Output the (X, Y) coordinate of the center of the cell containing the given text.  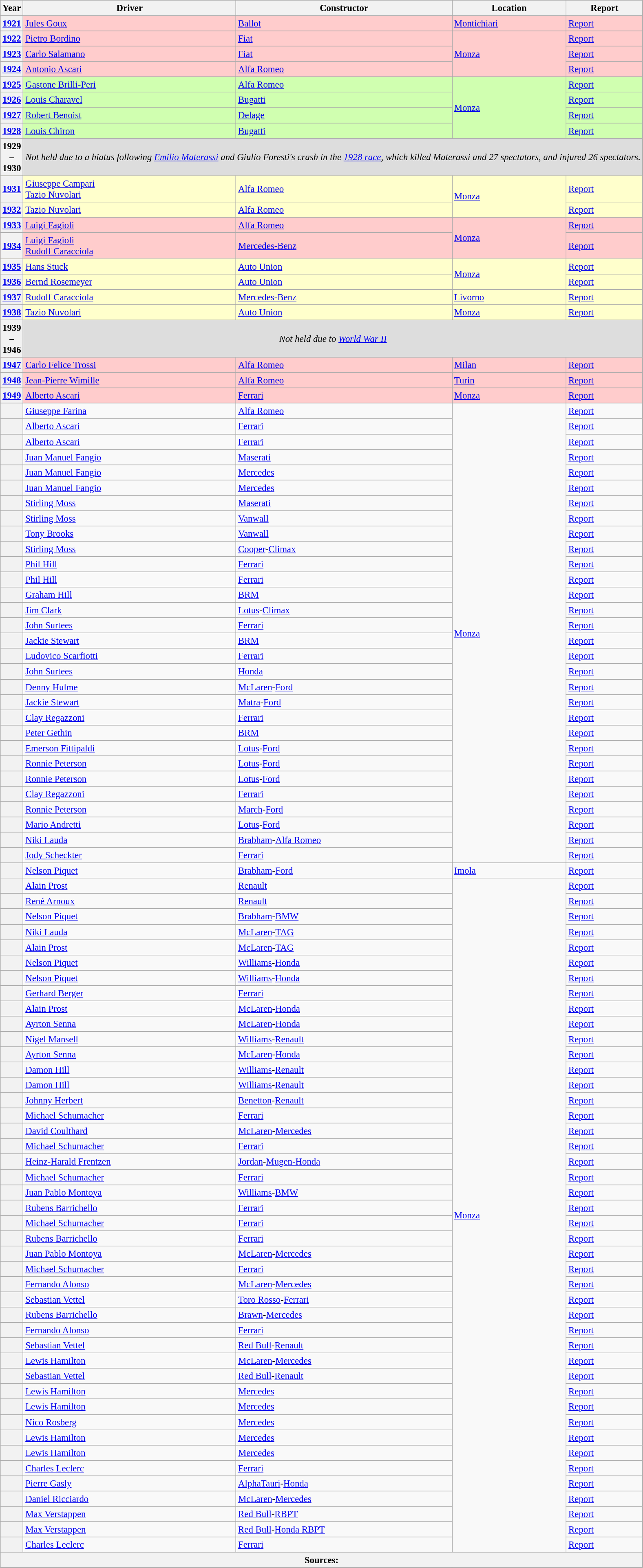
1931 (12, 189)
Toro Rosso-Ferrari (344, 1299)
McLaren-Ford (344, 687)
1947 (12, 365)
1949 (12, 396)
Emerson Fittipaldi (130, 748)
Honda (344, 672)
1925 (12, 85)
Carlo Felice Trossi (130, 365)
1933 (12, 225)
Pietro Bordino (130, 39)
Nigel Mansell (130, 1039)
Heinz-Harald Frentzen (130, 1162)
Jordan-Mugen-Honda (344, 1162)
Antonio Ascari (130, 69)
1937 (12, 297)
Matra-Ford (344, 702)
Jim Clark (130, 610)
Luigi Fagioli (130, 225)
Rudolf Caracciola (130, 297)
Giuseppe Farina (130, 411)
Location (509, 8)
Hans Stuck (130, 266)
Brawn-Mercedes (344, 1315)
Turin (509, 381)
1928 (12, 131)
Jody Scheckter (130, 855)
1923 (12, 54)
1922 (12, 39)
Robert Benoist (130, 115)
Daniel Ricciardo (130, 1499)
1939–1946 (12, 339)
1932 (12, 209)
Tony Brooks (130, 534)
Sources: (321, 1560)
Red Bull-Honda RBPT (344, 1529)
Brabham-Ford (344, 871)
Lotus-Climax (344, 610)
Cooper-Climax (344, 549)
Carlo Salamano (130, 54)
Ballot (344, 24)
Not held due to World War II (333, 339)
1938 (12, 313)
Driver (130, 8)
Brabham-Alfa Romeo (344, 840)
Nico Rosberg (130, 1422)
Luigi Fagioli Rudolf Caracciola (130, 246)
Milan (509, 365)
1924 (12, 69)
Denny Hulme (130, 687)
Gerhard Berger (130, 993)
Johnny Herbert (130, 1101)
Year (12, 8)
Bernd Rosemeyer (130, 282)
1936 (12, 282)
AlphaTauri-Honda (344, 1484)
Constructor (344, 8)
Louis Chiron (130, 131)
Pierre Gasly (130, 1484)
1948 (12, 381)
Giuseppe Campari Tazio Nuvolari (130, 189)
Delage (344, 115)
René Arnoux (130, 901)
Benetton-Renault (344, 1101)
Jean-Pierre Wimille (130, 381)
Montichiari (509, 24)
1934 (12, 246)
Ludovico Scarfiotti (130, 656)
1935 (12, 266)
Brabham-BMW (344, 917)
Livorno (509, 297)
Jules Goux (130, 24)
Mario Andretti (130, 825)
Gastone Brilli-Peri (130, 85)
Peter Gethin (130, 733)
1927 (12, 115)
Imola (509, 871)
Graham Hill (130, 595)
1921 (12, 24)
David Coulthard (130, 1131)
March-Ford (344, 809)
Williams-BMW (344, 1192)
Louis Charavel (130, 100)
Red Bull-RBPT (344, 1514)
1926 (12, 100)
1929–1930 (12, 157)
